Return (x, y) of the center of cell containing provided text 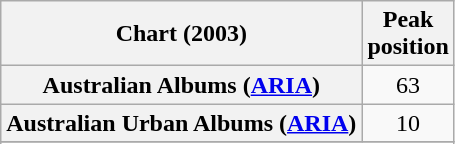
63 (408, 85)
Australian Urban Albums (ARIA) (182, 123)
10 (408, 123)
Chart (2003) (182, 34)
Australian Albums (ARIA) (182, 85)
Peakposition (408, 34)
